Identify which cell holds the provided text, then report its [x, y] central coordinate. 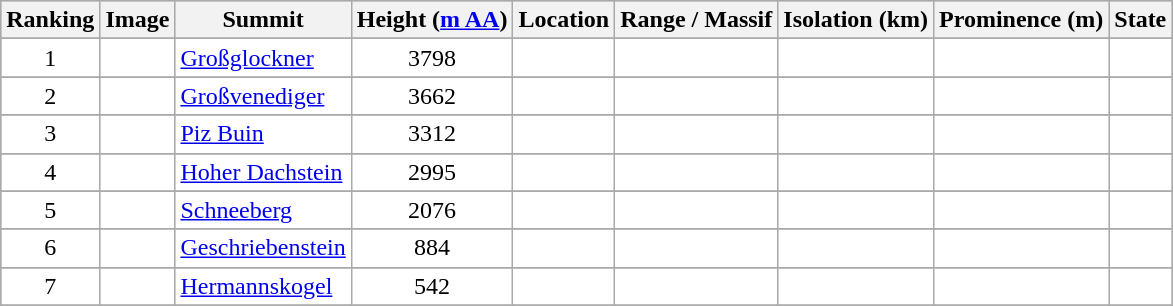
2995 [432, 172]
Prominence (m) [1022, 20]
Summit [263, 20]
3798 [432, 58]
Height (m AA) [432, 20]
4 [50, 172]
2 [50, 96]
884 [432, 248]
542 [432, 286]
Location [564, 20]
2076 [432, 210]
Isolation (km) [856, 20]
Range / Massif [696, 20]
3662 [432, 96]
Schneeberg [263, 210]
Hoher Dachstein [263, 172]
Großglockner [263, 58]
Großvenediger [263, 96]
State [1140, 20]
3 [50, 134]
Ranking [50, 20]
6 [50, 248]
3312 [432, 134]
5 [50, 210]
Hermannskogel [263, 286]
Image [138, 20]
Piz Buin [263, 134]
1 [50, 58]
7 [50, 286]
Geschriebenstein [263, 248]
